Capture the cell that displays the provided text and extract its [X, Y] central coordinate. 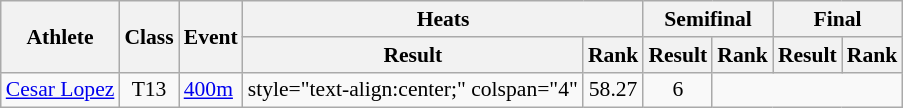
Event [211, 36]
58.27 [614, 90]
Athlete [60, 36]
T13 [148, 90]
Cesar Lopez [60, 90]
400m [211, 90]
style="text-align:center;" colspan="4" [413, 90]
6 [678, 90]
Class [148, 36]
Semifinal [708, 19]
Final [838, 19]
Heats [444, 19]
